For the text-containing cell, return its midpoint in (x, y) coordinate format. 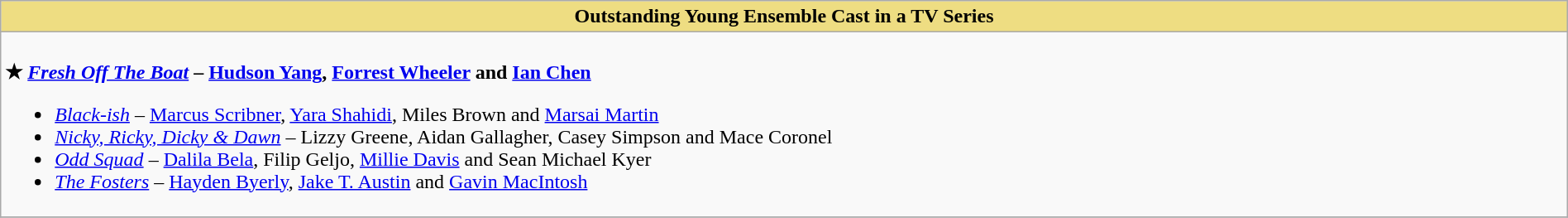
Outstanding Young Ensemble Cast in a TV Series (784, 17)
